Capture the cell that displays the provided text and extract its [X, Y] central coordinate. 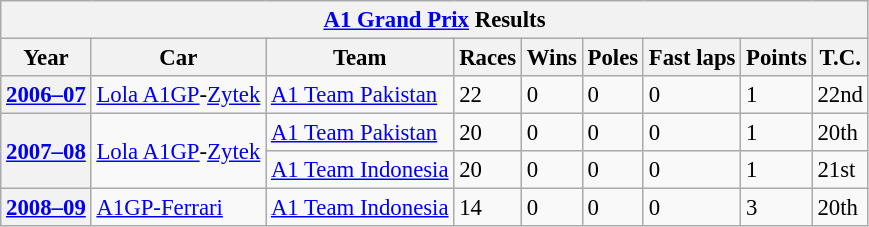
Year [46, 58]
Team [360, 58]
21st [840, 170]
Wins [552, 58]
2006–07 [46, 95]
14 [488, 208]
A1 Grand Prix Results [435, 20]
3 [776, 208]
22 [488, 95]
Car [178, 58]
22nd [840, 95]
T.C. [840, 58]
Poles [612, 58]
A1GP-Ferrari [178, 208]
Races [488, 58]
Fast laps [692, 58]
2008–09 [46, 208]
Points [776, 58]
2007–08 [46, 152]
